Locate the cell with the specified text and output its [X, Y] center coordinate. 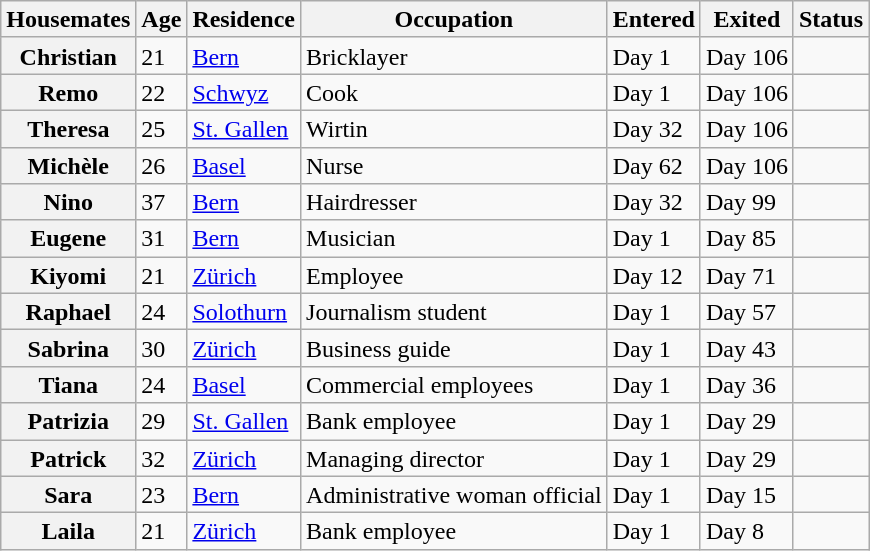
31 [162, 238]
Kiyomi [68, 276]
Wirtin [454, 128]
Musician [454, 238]
Cook [454, 92]
32 [162, 458]
Age [162, 20]
Managing director [454, 458]
Day 71 [746, 276]
Patrick [68, 458]
Nino [68, 202]
Eugene [68, 238]
Day 62 [654, 166]
Day 36 [746, 384]
Day 43 [746, 348]
Day 15 [746, 494]
Bricklayer [454, 56]
Sabrina [68, 348]
Residence [244, 20]
Administrative woman official [454, 494]
Day 12 [654, 276]
37 [162, 202]
Christian [68, 56]
Day 57 [746, 312]
Schwyz [244, 92]
26 [162, 166]
Occupation [454, 20]
30 [162, 348]
Journalism student [454, 312]
Day 85 [746, 238]
Exited [746, 20]
Solothurn [244, 312]
Tiana [68, 384]
Day 99 [746, 202]
Remo [68, 92]
Laila [68, 532]
Hairdresser [454, 202]
Nurse [454, 166]
Employee [454, 276]
Entered [654, 20]
Sara [68, 494]
Business guide [454, 348]
23 [162, 494]
Michèle [68, 166]
29 [162, 422]
Status [830, 20]
Housemates [68, 20]
Patrizia [68, 422]
Theresa [68, 128]
Raphael [68, 312]
Day 8 [746, 532]
Commercial employees [454, 384]
25 [162, 128]
22 [162, 92]
